Find where the given text appears and provide that cell's center as (X, Y) coordinate. 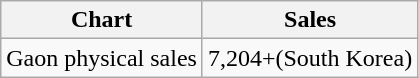
Chart (102, 20)
7,204+(South Korea) (310, 58)
Gaon physical sales (102, 58)
Sales (310, 20)
